Detect which cell encompasses the target text, then output its [X, Y] center coordinate. 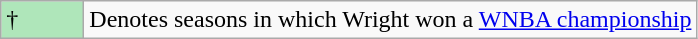
† [42, 20]
Denotes seasons in which Wright won a WNBA championship [390, 20]
